Extract the [x, y] coordinate from the center of the cell holding the provided text.  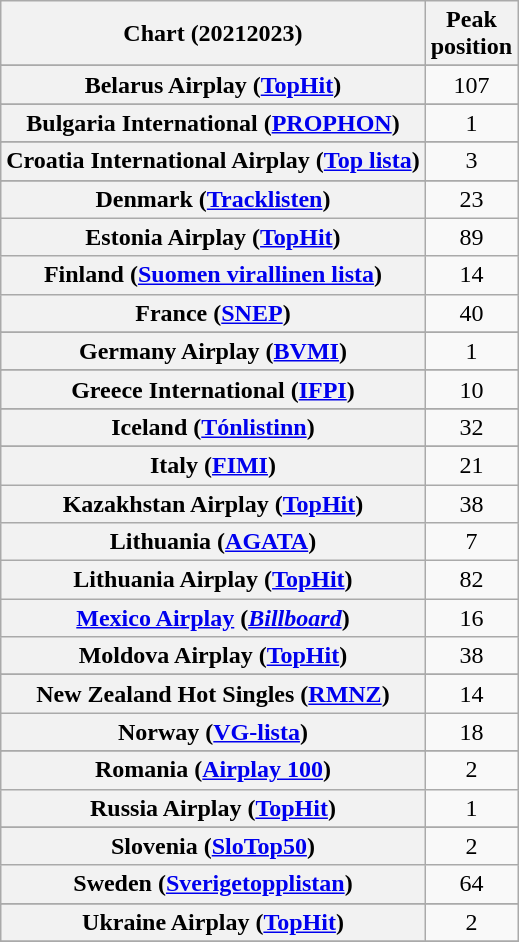
Lithuania (AGATA) [213, 542]
40 [471, 313]
Kazakhstan Airplay (TopHit) [213, 503]
Norway (VG-lista) [213, 732]
89 [471, 237]
Lithuania Airplay (TopHit) [213, 580]
10 [471, 389]
Peakposition [471, 34]
New Zealand Hot Singles (RMNZ) [213, 694]
Russia Airplay (TopHit) [213, 808]
16 [471, 618]
Finland (Suomen virallinen lista) [213, 275]
3 [471, 161]
Romania (Airplay 100) [213, 770]
Belarus Airplay (TopHit) [213, 85]
Croatia International Airplay (Top lista) [213, 161]
Sweden (Sverigetopplistan) [213, 884]
82 [471, 580]
Italy (FIMI) [213, 465]
Moldova Airplay (TopHit) [213, 656]
Estonia Airplay (TopHit) [213, 237]
107 [471, 85]
7 [471, 542]
64 [471, 884]
Slovenia (SloTop50) [213, 846]
23 [471, 199]
Chart (20212023) [213, 34]
Ukraine Airplay (TopHit) [213, 922]
32 [471, 427]
18 [471, 732]
France (SNEP) [213, 313]
Bulgaria International (PROPHON) [213, 123]
Denmark (Tracklisten) [213, 199]
Germany Airplay (BVMI) [213, 351]
Iceland (Tónlistinn) [213, 427]
Greece International (IFPI) [213, 389]
Mexico Airplay (Billboard) [213, 618]
21 [471, 465]
